Search for the cell housing the specified text and yield its (x, y) center coordinate. 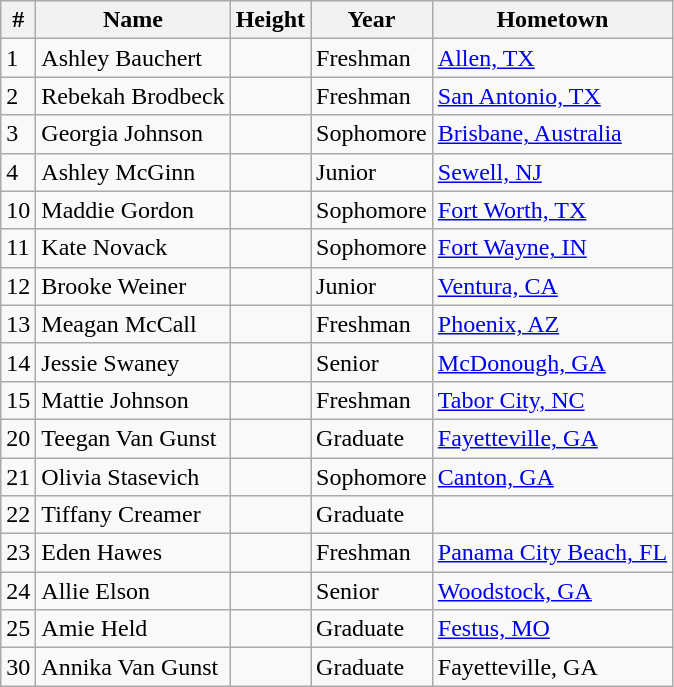
1 (18, 58)
20 (18, 438)
15 (18, 400)
Jessie Swaney (133, 362)
14 (18, 362)
Ashley McGinn (133, 172)
Teegan Van Gunst (133, 438)
Amie Held (133, 629)
Year (372, 20)
Kate Novack (133, 248)
Festus, MO (552, 629)
Georgia Johnson (133, 134)
Eden Hawes (133, 553)
11 (18, 248)
Annika Van Gunst (133, 667)
12 (18, 286)
Rebekah Brodbeck (133, 96)
Fort Wayne, IN (552, 248)
Tiffany Creamer (133, 515)
25 (18, 629)
3 (18, 134)
Hometown (552, 20)
Meagan McCall (133, 324)
21 (18, 477)
Ashley Bauchert (133, 58)
Panama City Beach, FL (552, 553)
San Antonio, TX (552, 96)
4 (18, 172)
22 (18, 515)
Allie Elson (133, 591)
10 (18, 210)
# (18, 20)
Ventura, CA (552, 286)
Fort Worth, TX (552, 210)
Allen, TX (552, 58)
Tabor City, NC (552, 400)
Phoenix, AZ (552, 324)
Canton, GA (552, 477)
Mattie Johnson (133, 400)
Woodstock, GA (552, 591)
23 (18, 553)
Brisbane, Australia (552, 134)
Maddie Gordon (133, 210)
Olivia Stasevich (133, 477)
Brooke Weiner (133, 286)
30 (18, 667)
Height (270, 20)
24 (18, 591)
McDonough, GA (552, 362)
13 (18, 324)
2 (18, 96)
Sewell, NJ (552, 172)
Name (133, 20)
